From the cell containing the given text, extract its center point as [X, Y] coordinate. 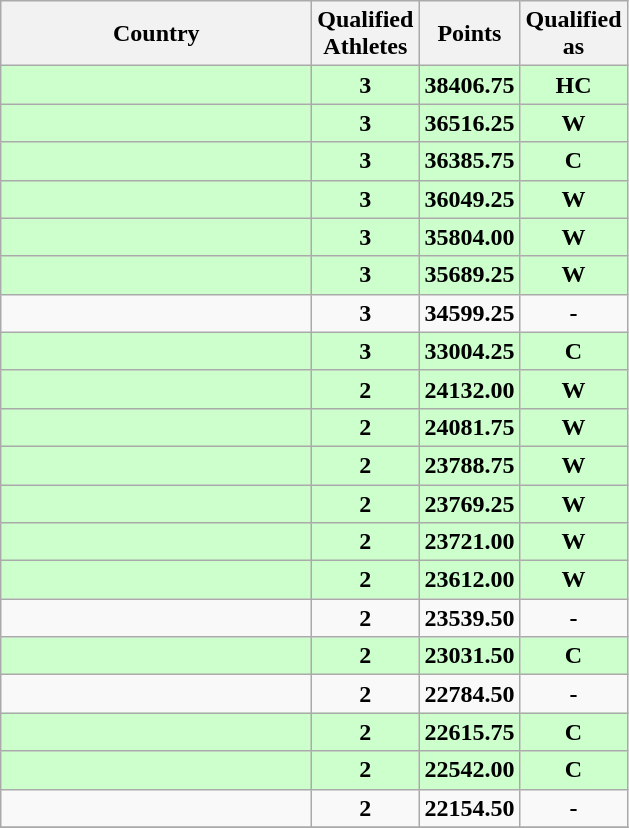
34599.25 [470, 313]
36049.25 [470, 199]
Qualified Athletes [366, 34]
36385.75 [470, 161]
HC [574, 85]
35804.00 [470, 237]
Points [470, 34]
36516.25 [470, 123]
23539.50 [470, 618]
35689.25 [470, 275]
38406.75 [470, 85]
23769.25 [470, 503]
24132.00 [470, 389]
22615.75 [470, 732]
23612.00 [470, 580]
33004.25 [470, 351]
Qualified as [574, 34]
22784.50 [470, 694]
22154.50 [470, 808]
23721.00 [470, 542]
22542.00 [470, 770]
24081.75 [470, 427]
23031.50 [470, 656]
Country [156, 34]
23788.75 [470, 465]
